Search for the cell housing the specified text and yield its [X, Y] center coordinate. 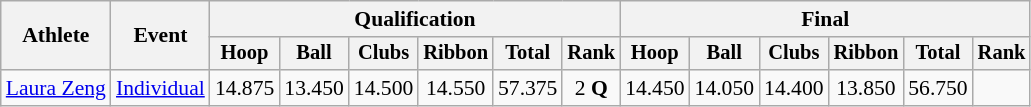
Event [160, 36]
57.375 [528, 88]
13.850 [866, 88]
14.550 [456, 88]
14.050 [724, 88]
Final [825, 19]
13.450 [314, 88]
2 Q [591, 88]
14.500 [384, 88]
14.400 [794, 88]
Qualification [415, 19]
56.750 [938, 88]
Laura Zeng [56, 88]
14.875 [244, 88]
Athlete [56, 36]
14.450 [654, 88]
Individual [160, 88]
